Capture the cell that displays the provided text and extract its (x, y) central coordinate. 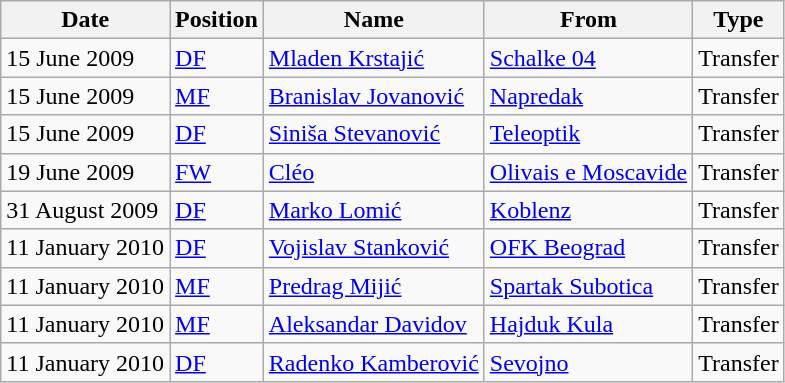
Schalke 04 (588, 58)
Marko Lomić (374, 210)
Mladen Krstajić (374, 58)
Radenko Kamberović (374, 362)
Vojislav Stanković (374, 248)
Sevojno (588, 362)
Position (217, 20)
Koblenz (588, 210)
FW (217, 172)
Type (739, 20)
From (588, 20)
Olivais e Moscavide (588, 172)
Hajduk Kula (588, 324)
OFK Beograd (588, 248)
Napredak (588, 96)
Siniša Stevanović (374, 134)
Spartak Subotica (588, 286)
Predrag Mijić (374, 286)
Name (374, 20)
31 August 2009 (86, 210)
Aleksandar Davidov (374, 324)
Teleoptik (588, 134)
Date (86, 20)
Branislav Jovanović (374, 96)
19 June 2009 (86, 172)
Cléo (374, 172)
